Search for the cell housing the specified text and yield its [x, y] center coordinate. 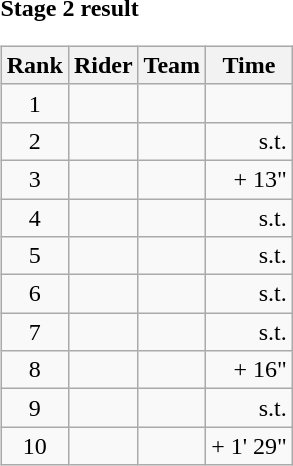
7 [34, 332]
+ 13" [250, 179]
Team [172, 65]
3 [34, 179]
5 [34, 256]
6 [34, 294]
Time [250, 65]
10 [34, 446]
4 [34, 217]
Rider [103, 65]
9 [34, 408]
+ 1' 29" [250, 446]
Rank [34, 65]
8 [34, 370]
2 [34, 141]
1 [34, 103]
+ 16" [250, 370]
